Return the (X, Y) coordinate for the center point of the cell that contains the specified text.  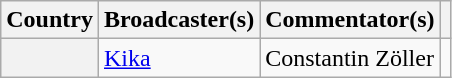
Broadcaster(s) (178, 20)
Country (50, 20)
Commentator(s) (350, 20)
Kika (178, 58)
Constantin Zöller (350, 58)
